Provide the (x, y) coordinate of the cell's center where the given text is located.  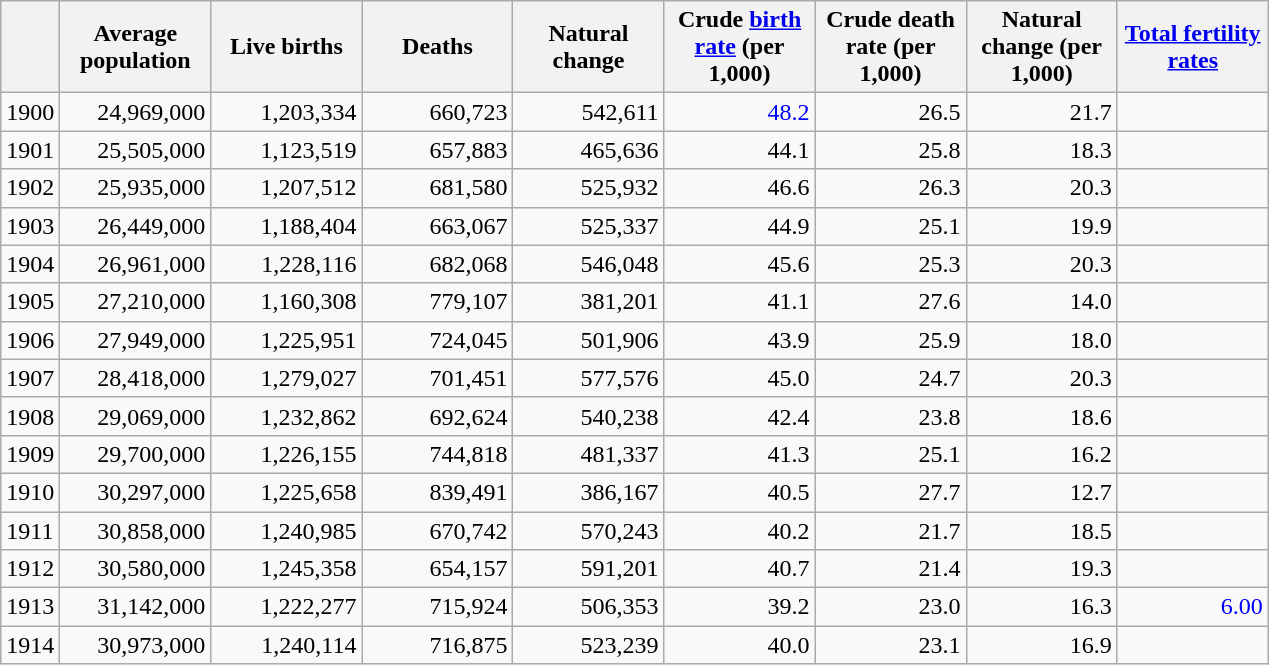
523,239 (588, 645)
26.5 (890, 112)
26.3 (890, 188)
19.3 (1042, 569)
1,240,114 (286, 645)
24,969,000 (136, 112)
48.2 (740, 112)
Deaths (438, 47)
Total fertility rates (1192, 47)
18.5 (1042, 531)
657,883 (438, 150)
26,449,000 (136, 226)
839,491 (438, 492)
525,932 (588, 188)
540,238 (588, 416)
23.1 (890, 645)
25.8 (890, 150)
Crude death rate (per 1,000) (890, 47)
1906 (30, 340)
682,068 (438, 264)
570,243 (588, 531)
40.7 (740, 569)
28,418,000 (136, 378)
1914 (30, 645)
25.3 (890, 264)
465,636 (588, 150)
40.2 (740, 531)
45.6 (740, 264)
14.0 (1042, 302)
663,067 (438, 226)
670,742 (438, 531)
12.7 (1042, 492)
23.0 (890, 607)
1911 (30, 531)
29,700,000 (136, 454)
1,240,985 (286, 531)
44.1 (740, 150)
Average population (136, 47)
16.9 (1042, 645)
1904 (30, 264)
30,580,000 (136, 569)
19.9 (1042, 226)
1901 (30, 150)
40.5 (740, 492)
1912 (30, 569)
577,576 (588, 378)
Natural change (per 1,000) (1042, 47)
6.00 (1192, 607)
Live births (286, 47)
542,611 (588, 112)
18.3 (1042, 150)
Crude birth rate (per 1,000) (740, 47)
43.9 (740, 340)
30,297,000 (136, 492)
1,225,658 (286, 492)
715,924 (438, 607)
1,228,116 (286, 264)
591,201 (588, 569)
24.7 (890, 378)
654,157 (438, 569)
45.0 (740, 378)
1,207,512 (286, 188)
30,858,000 (136, 531)
41.3 (740, 454)
1,232,862 (286, 416)
18.0 (1042, 340)
1900 (30, 112)
Natural change (588, 47)
716,875 (438, 645)
27.6 (890, 302)
39.2 (740, 607)
660,723 (438, 112)
506,353 (588, 607)
16.3 (1042, 607)
744,818 (438, 454)
27,949,000 (136, 340)
779,107 (438, 302)
1,188,404 (286, 226)
386,167 (588, 492)
501,906 (588, 340)
1910 (30, 492)
25.9 (890, 340)
1907 (30, 378)
16.2 (1042, 454)
21.4 (890, 569)
42.4 (740, 416)
31,142,000 (136, 607)
381,201 (588, 302)
40.0 (740, 645)
1,203,334 (286, 112)
481,337 (588, 454)
1,222,277 (286, 607)
1,225,951 (286, 340)
25,935,000 (136, 188)
46.6 (740, 188)
18.6 (1042, 416)
1903 (30, 226)
1908 (30, 416)
692,624 (438, 416)
27,210,000 (136, 302)
1909 (30, 454)
724,045 (438, 340)
1,279,027 (286, 378)
27.7 (890, 492)
525,337 (588, 226)
1,245,358 (286, 569)
546,048 (588, 264)
1913 (30, 607)
701,451 (438, 378)
1902 (30, 188)
41.1 (740, 302)
44.9 (740, 226)
23.8 (890, 416)
30,973,000 (136, 645)
1,226,155 (286, 454)
26,961,000 (136, 264)
1,123,519 (286, 150)
25,505,000 (136, 150)
681,580 (438, 188)
29,069,000 (136, 416)
1,160,308 (286, 302)
1905 (30, 302)
